Detect which cell encompasses the target text, then output its [X, Y] center coordinate. 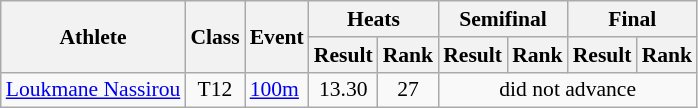
Class [214, 36]
T12 [214, 90]
Athlete [94, 36]
Final [632, 19]
Heats [374, 19]
100m [277, 90]
Event [277, 36]
did not advance [568, 90]
Loukmane Nassirou [94, 90]
Semifinal [502, 19]
13.30 [344, 90]
27 [408, 90]
